Output the [X, Y] coordinate of the center of the cell containing the given text.  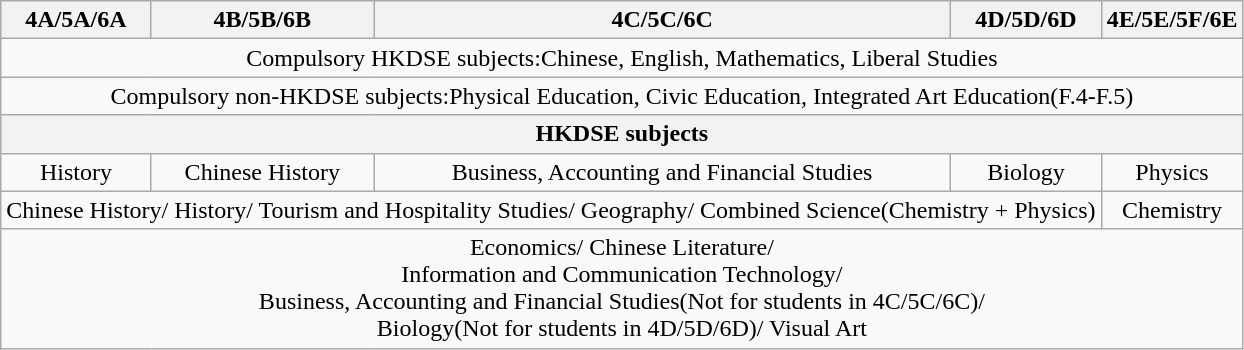
4C/5C/6C [662, 20]
Chinese History/ History/ Tourism and Hospitality Studies/ Geography/ Combined Science(Chemistry + Physics) [551, 210]
HKDSE subjects [622, 134]
Physics [1172, 172]
4E/5E/5F/6E [1172, 20]
Chemistry [1172, 210]
Chinese History [262, 172]
4A/5A/6A [76, 20]
4D/5D/6D [1026, 20]
Compulsory non-HKDSE subjects:Physical Education, Civic Education, Integrated Art Education(F.4-F.5) [622, 96]
History [76, 172]
Compulsory HKDSE subjects:Chinese, English, Mathematics, Liberal Studies [622, 58]
4B/5B/6B [262, 20]
Business, Accounting and Financial Studies [662, 172]
Biology [1026, 172]
